Pinpoint the cell where the given text exists, returning its (x, y) midpoint coordinate. 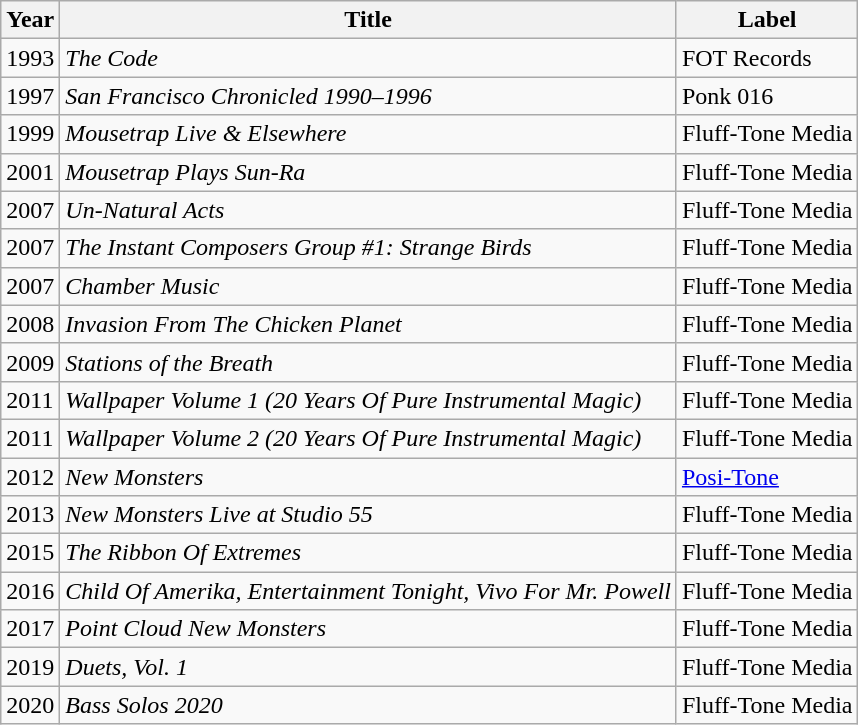
Ponk 016 (767, 96)
2019 (30, 667)
2016 (30, 591)
Wallpaper Volume 1 (20 Years Of Pure Instrumental Magic) (368, 400)
Posi-Tone (767, 477)
2008 (30, 324)
2013 (30, 515)
Label (767, 20)
New Monsters Live at Studio 55 (368, 515)
Year (30, 20)
2017 (30, 629)
Un-Natural Acts (368, 210)
The Ribbon Of Extremes (368, 553)
Invasion From The Chicken Planet (368, 324)
San Francisco Chronicled 1990–1996 (368, 96)
Stations of the Breath (368, 362)
1999 (30, 134)
2012 (30, 477)
2001 (30, 172)
1993 (30, 58)
Child Of Amerika, Entertainment Tonight, Vivo For Mr. Powell (368, 591)
New Monsters (368, 477)
The Code (368, 58)
2015 (30, 553)
Wallpaper Volume 2 (20 Years Of Pure Instrumental Magic) (368, 438)
Duets, Vol. 1 (368, 667)
FOT Records (767, 58)
Mousetrap Plays Sun-Ra (368, 172)
The Instant Composers Group #1: Strange Birds (368, 248)
1997 (30, 96)
Chamber Music (368, 286)
Bass Solos 2020 (368, 705)
Point Cloud New Monsters (368, 629)
2009 (30, 362)
Mousetrap Live & Elsewhere (368, 134)
2020 (30, 705)
Title (368, 20)
